From the cell containing the given text, extract its center point as (x, y) coordinate. 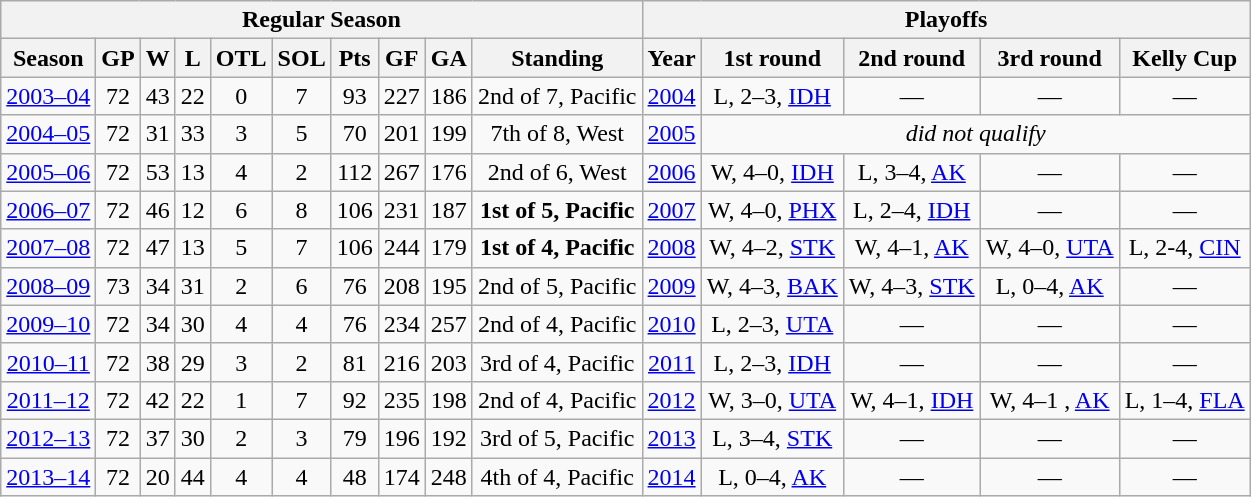
OTL (241, 58)
3rd of 4, Pacific (557, 362)
Standing (557, 58)
2006 (672, 172)
244 (402, 248)
203 (448, 362)
W, 4–2, STK (772, 248)
2010–11 (48, 362)
W (158, 58)
L, 2–3, UTA (772, 324)
179 (448, 248)
W, 4–0, PHX (772, 210)
2nd of 7, Pacific (557, 96)
Season (48, 58)
Year (672, 58)
2005 (672, 134)
174 (402, 477)
GA (448, 58)
8 (302, 210)
SOL (302, 58)
W, 4–1, AK (912, 248)
48 (354, 477)
46 (158, 210)
176 (448, 172)
W, 4–1 , AK (1050, 400)
196 (402, 438)
198 (448, 400)
L, 2–4, IDH (912, 210)
70 (354, 134)
235 (402, 400)
3rd round (1050, 58)
47 (158, 248)
2nd of 5, Pacific (557, 286)
W, 4–0, IDH (772, 172)
did not qualify (976, 134)
2009 (672, 286)
43 (158, 96)
7th of 8, West (557, 134)
37 (158, 438)
248 (448, 477)
1st of 5, Pacific (557, 210)
L, 3–4, AK (912, 172)
2nd round (912, 58)
2006–07 (48, 210)
38 (158, 362)
92 (354, 400)
2008 (672, 248)
GF (402, 58)
2007–08 (48, 248)
2014 (672, 477)
186 (448, 96)
112 (354, 172)
Playoffs (946, 20)
L, 1–4, FLA (1184, 400)
42 (158, 400)
1st round (772, 58)
267 (402, 172)
199 (448, 134)
4th of 4, Pacific (557, 477)
53 (158, 172)
W, 4–3, BAK (772, 286)
192 (448, 438)
2011–12 (48, 400)
2004 (672, 96)
44 (192, 477)
1st of 4, Pacific (557, 248)
2011 (672, 362)
L, 2-4, CIN (1184, 248)
208 (402, 286)
81 (354, 362)
20 (158, 477)
2013–14 (48, 477)
2013 (672, 438)
2005–06 (48, 172)
234 (402, 324)
Regular Season (322, 20)
2007 (672, 210)
W, 4–3, STK (912, 286)
227 (402, 96)
3rd of 5, Pacific (557, 438)
93 (354, 96)
W, 3–0, UTA (772, 400)
187 (448, 210)
L (192, 58)
29 (192, 362)
GP (118, 58)
2012 (672, 400)
231 (402, 210)
W, 4–1, IDH (912, 400)
Pts (354, 58)
2009–10 (48, 324)
33 (192, 134)
2003–04 (48, 96)
12 (192, 210)
195 (448, 286)
2008–09 (48, 286)
257 (448, 324)
2004–05 (48, 134)
79 (354, 438)
L, 3–4, STK (772, 438)
201 (402, 134)
2nd of 6, West (557, 172)
W, 4–0, UTA (1050, 248)
216 (402, 362)
1 (241, 400)
2012–13 (48, 438)
2010 (672, 324)
Kelly Cup (1184, 58)
73 (118, 286)
0 (241, 96)
